Detect which cell encompasses the target text, then output its [X, Y] center coordinate. 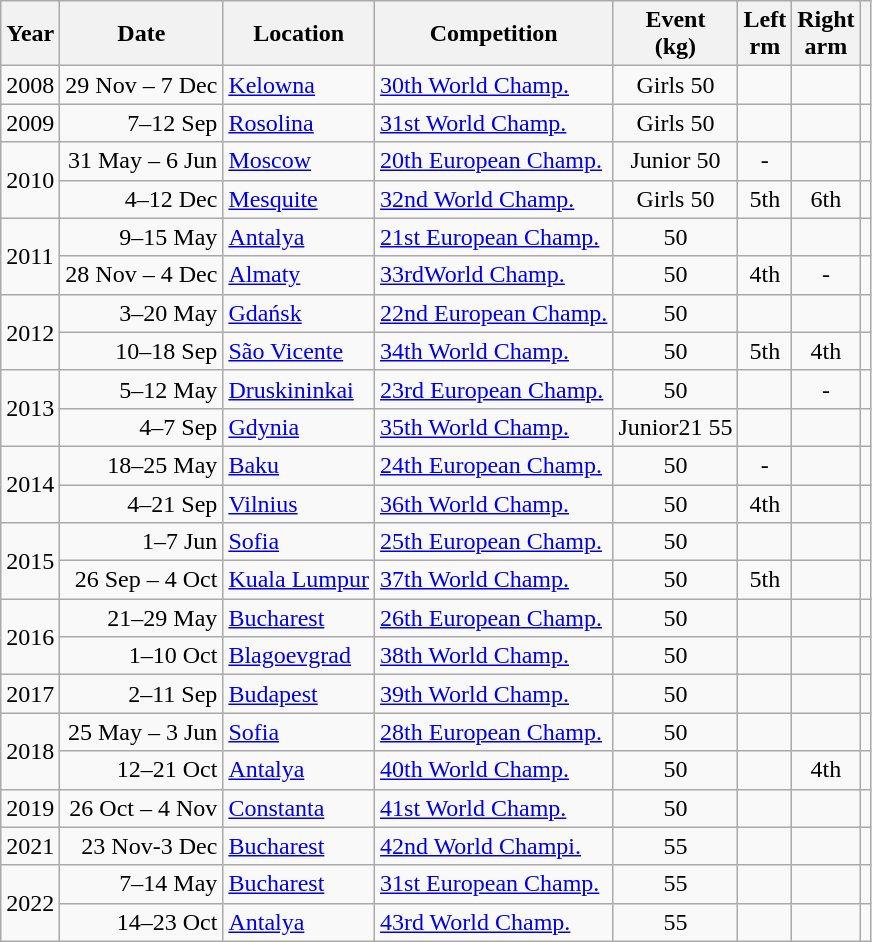
Gdynia [299, 427]
6th [826, 199]
Junior21 55 [676, 427]
2017 [30, 694]
18–25 May [142, 465]
Kuala Lumpur [299, 580]
42nd World Champi. [494, 846]
33rdWorld Champ. [494, 275]
4–21 Sep [142, 503]
Baku [299, 465]
39th World Champ. [494, 694]
Vilnius [299, 503]
Year [30, 34]
25th European Champ. [494, 542]
38th World Champ. [494, 656]
20th European Champ. [494, 161]
2–11 Sep [142, 694]
40th World Champ. [494, 770]
23rd European Champ. [494, 389]
1–7 Jun [142, 542]
41st World Champ. [494, 808]
26th European Champ. [494, 618]
14–23 Oct [142, 922]
10–18 Sep [142, 351]
Event(kg) [676, 34]
2011 [30, 256]
5–12 May [142, 389]
2022 [30, 903]
35th World Champ. [494, 427]
21st European Champ. [494, 237]
2016 [30, 637]
26 Sep – 4 Oct [142, 580]
37th World Champ. [494, 580]
2009 [30, 123]
Date [142, 34]
22nd European Champ. [494, 313]
Location [299, 34]
28th European Champ. [494, 732]
31st World Champ. [494, 123]
Constanta [299, 808]
Almaty [299, 275]
4–7 Sep [142, 427]
12–21 Oct [142, 770]
1–10 Oct [142, 656]
Mesquite [299, 199]
2014 [30, 484]
32nd World Champ. [494, 199]
Leftrm [765, 34]
31 May – 6 Jun [142, 161]
Druskininkai [299, 389]
2021 [30, 846]
2013 [30, 408]
31st European Champ. [494, 884]
7–12 Sep [142, 123]
São Vicente [299, 351]
28 Nov – 4 Dec [142, 275]
Blagoevgrad [299, 656]
2015 [30, 561]
43rd World Champ. [494, 922]
Rightarm [826, 34]
7–14 May [142, 884]
2008 [30, 85]
2010 [30, 180]
21–29 May [142, 618]
9–15 May [142, 237]
2019 [30, 808]
Moscow [299, 161]
Kelowna [299, 85]
23 Nov-3 Dec [142, 846]
29 Nov – 7 Dec [142, 85]
Competition [494, 34]
34th World Champ. [494, 351]
25 May – 3 Jun [142, 732]
Rosolina [299, 123]
2018 [30, 751]
4–12 Dec [142, 199]
36th World Champ. [494, 503]
3–20 May [142, 313]
2012 [30, 332]
Junior 50 [676, 161]
24th European Champ. [494, 465]
Budapest [299, 694]
26 Oct – 4 Nov [142, 808]
30th World Champ. [494, 85]
Gdańsk [299, 313]
